Extract the [X, Y] coordinate from the center of the cell holding the provided text.  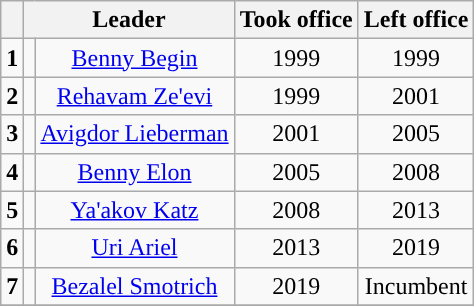
Rehavam Ze'evi [134, 96]
Ya'akov Katz [134, 210]
Took office [296, 20]
Incumbent [416, 286]
Benny Elon [134, 172]
1 [12, 58]
Left office [416, 20]
7 [12, 286]
Bezalel Smotrich [134, 286]
5 [12, 210]
6 [12, 248]
2 [12, 96]
Leader [129, 20]
3 [12, 134]
Benny Begin [134, 58]
Uri Ariel [134, 248]
Avigdor Lieberman [134, 134]
4 [12, 172]
